Scan for the cell matching the given text and deliver its [x, y] coordinate at center. 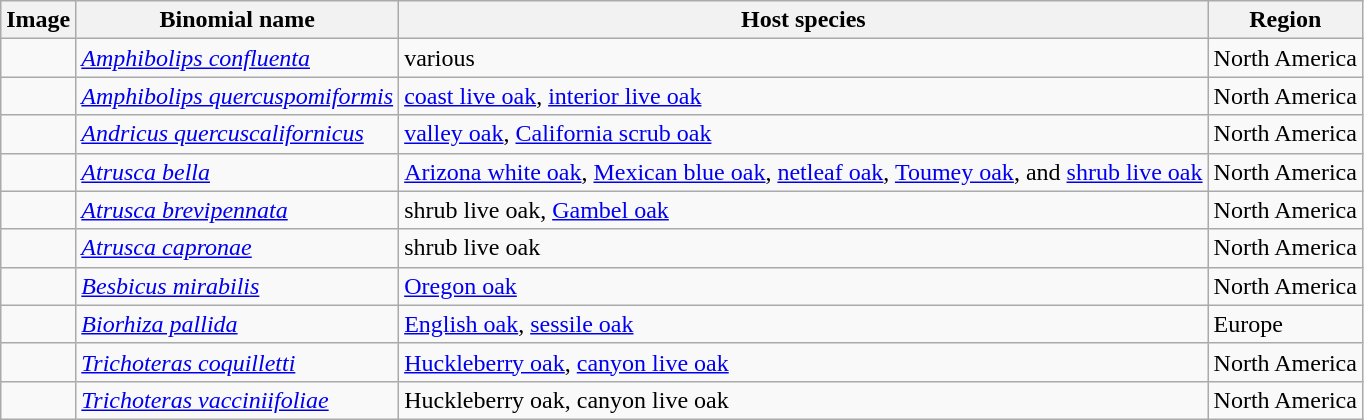
Atrusca capronae [238, 248]
Trichoteras coquilletti [238, 362]
Host species [804, 20]
shrub live oak [804, 248]
various [804, 58]
Atrusca brevipennata [238, 210]
shrub live oak, Gambel oak [804, 210]
Oregon oak [804, 286]
Atrusca bella [238, 172]
coast live oak, interior live oak [804, 96]
Image [38, 20]
Biorhiza pallida [238, 324]
Binomial name [238, 20]
Trichoteras vacciniifoliae [238, 400]
valley oak, California scrub oak [804, 134]
Besbicus mirabilis [238, 286]
English oak, sessile oak [804, 324]
Arizona white oak, Mexican blue oak, netleaf oak, Toumey oak, and shrub live oak [804, 172]
Amphibolips quercuspomiformis [238, 96]
Amphibolips confluenta [238, 58]
Andricus quercuscalifornicus [238, 134]
Region [1285, 20]
Europe [1285, 324]
